Detect which cell encompasses the target text, then output its [x, y] center coordinate. 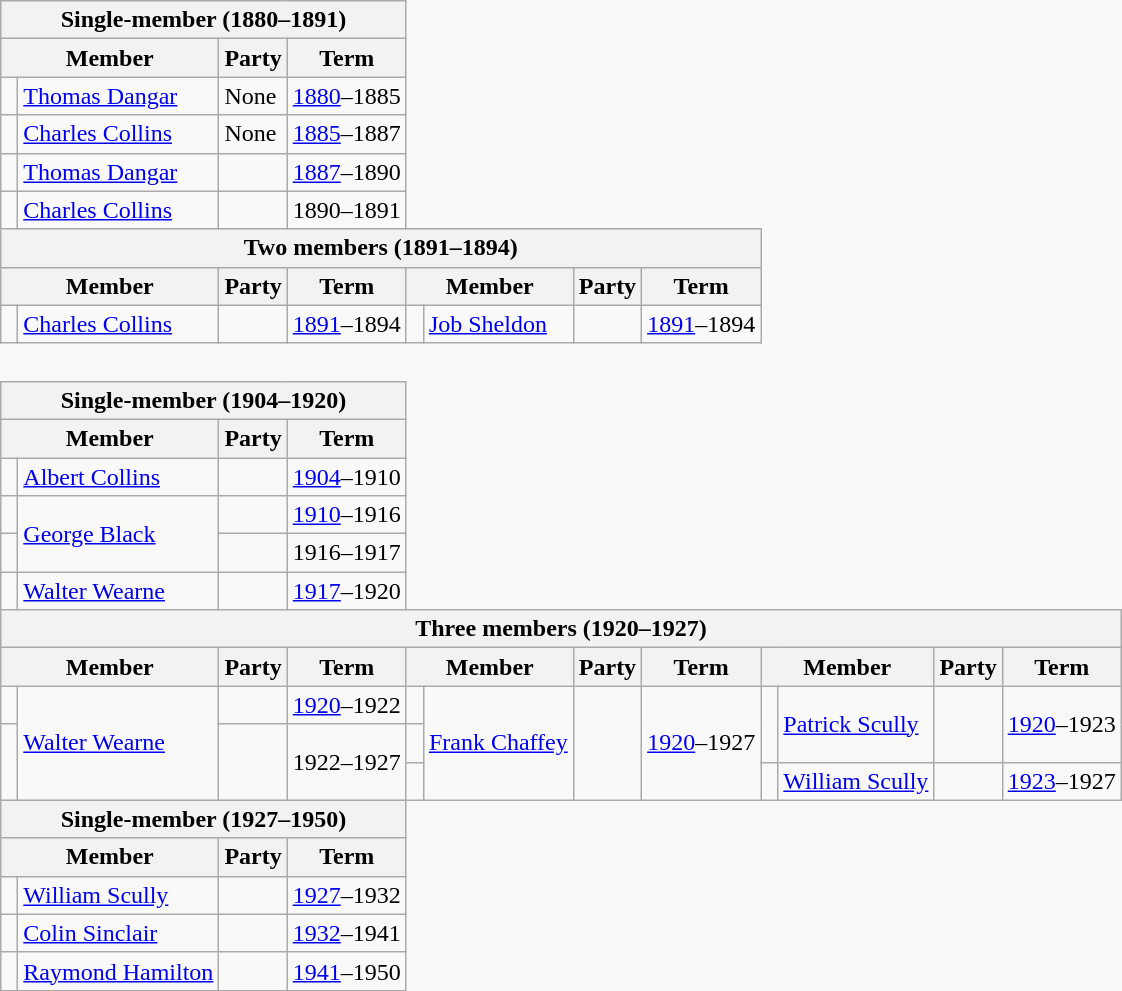
Patrick Scully [856, 724]
1904–1910 [346, 477]
1917–1920 [346, 591]
1880–1885 [346, 96]
1923–1927 [1062, 781]
Single-member (1904–1920) [204, 400]
1887–1890 [346, 172]
1916–1917 [346, 553]
Frank Chaffey [498, 743]
1927–1932 [346, 895]
1885–1887 [346, 134]
1920–1923 [1062, 724]
Three members (1920–1927) [562, 629]
Albert Collins [118, 477]
1920–1927 [702, 743]
1941–1950 [346, 971]
1932–1941 [346, 933]
1920–1922 [346, 705]
Colin Sinclair [118, 933]
Raymond Hamilton [118, 971]
1910–1916 [346, 515]
George Black [118, 534]
Job Sheldon [498, 324]
1922–1927 [346, 762]
Single-member (1927–1950) [204, 819]
Two members (1891–1894) [381, 248]
Single-member (1880–1891) [204, 20]
1890–1891 [346, 210]
